Scan for the cell matching the given text and deliver its (X, Y) coordinate at center. 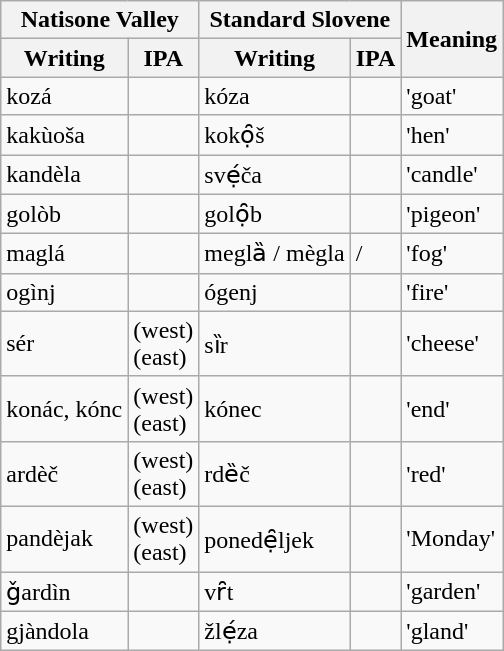
meglȁ / mègla (274, 254)
Standard Slovene (300, 20)
'cheese' (452, 344)
'goat' (452, 96)
sér (64, 344)
kakùoša (64, 135)
rdȅč (274, 474)
/ (376, 254)
pandèjak (64, 538)
'gland' (452, 631)
Meaning (452, 39)
kozá (64, 96)
svẹ́ča (274, 174)
'red' (452, 474)
golòb (64, 214)
sȉr (274, 344)
kóza (274, 96)
vȓt (274, 592)
'hen' (452, 135)
kónec (274, 408)
'pigeon' (452, 214)
ógenj (274, 292)
gjàndola (64, 631)
'end' (452, 408)
'Monday' (452, 538)
'candle' (452, 174)
kokọ̑š (274, 135)
žlẹ́za (274, 631)
konác, kónc (64, 408)
'fog' (452, 254)
ardèč (64, 474)
ponedẹ̑ljek (274, 538)
kandèla (64, 174)
golọ̑b (274, 214)
maglá (64, 254)
ǧardìn (64, 592)
Natisone Valley (100, 20)
'garden' (452, 592)
ogìnj (64, 292)
'fire' (452, 292)
